For the text-containing cell, return its midpoint in [x, y] coordinate format. 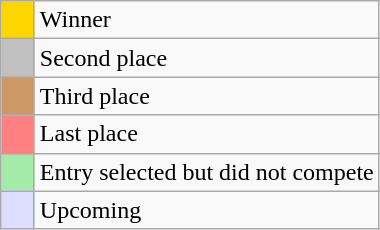
Winner [206, 20]
Third place [206, 96]
Entry selected but did not compete [206, 172]
Upcoming [206, 210]
Last place [206, 134]
Second place [206, 58]
